Capture the cell that displays the provided text and extract its [x, y] central coordinate. 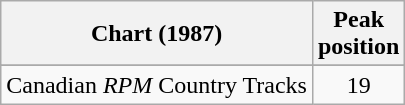
Canadian RPM Country Tracks [157, 85]
Peakposition [358, 34]
Chart (1987) [157, 34]
19 [358, 85]
